Pinpoint the cell where the given text exists, returning its (X, Y) midpoint coordinate. 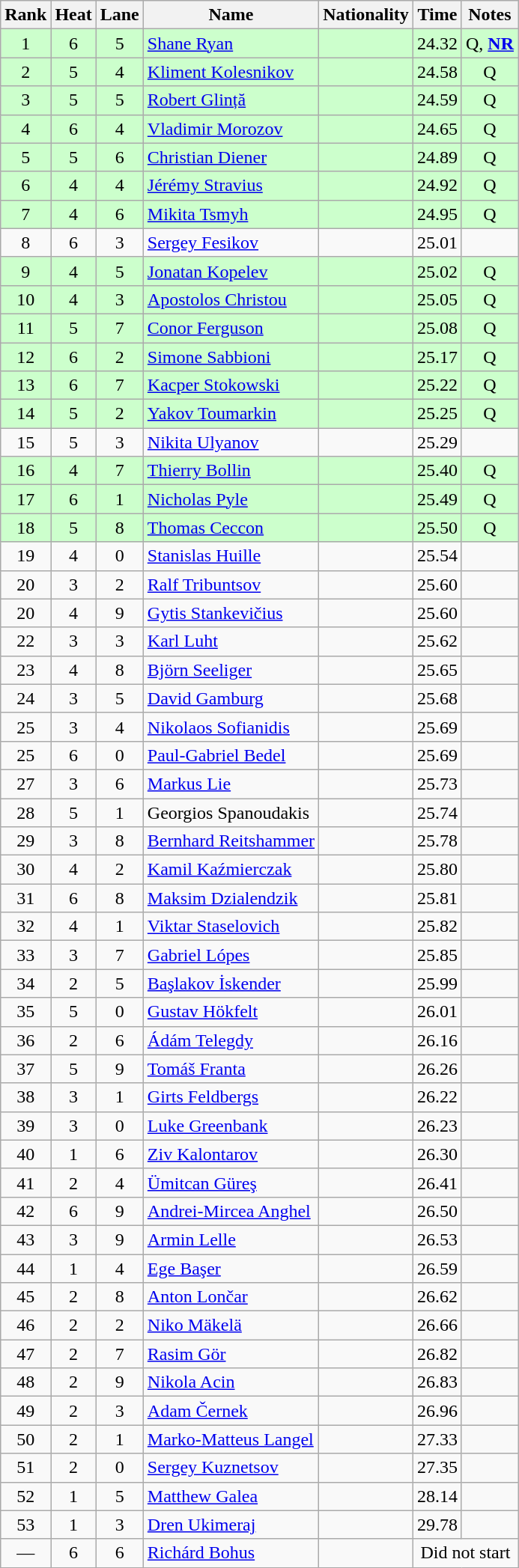
18 (25, 528)
24 (25, 698)
Kamil Kaźmierczak (231, 870)
25.74 (437, 812)
53 (25, 1525)
42 (25, 1211)
25.78 (437, 841)
Niko Mäkelä (231, 1326)
25.22 (437, 385)
Tomáš Franta (231, 1069)
Nationality (366, 15)
Yakov Toumarkin (231, 414)
25.99 (437, 983)
28 (25, 812)
Gabriel Lópes (231, 955)
25.29 (437, 442)
Simone Sabbioni (231, 357)
Mikita Tsmyh (231, 214)
23 (25, 670)
Girts Feldbergs (231, 1097)
Apostolos Christou (231, 299)
19 (25, 556)
24.92 (437, 186)
10 (25, 299)
Christian Diener (231, 157)
Time (437, 15)
25.17 (437, 357)
25.65 (437, 670)
Stanislas Huille (231, 556)
26.50 (437, 1211)
David Gamburg (231, 698)
14 (25, 414)
26.16 (437, 1040)
Gytis Stankevičius (231, 613)
Björn Seeliger (231, 670)
45 (25, 1297)
Andrei-Mircea Anghel (231, 1211)
43 (25, 1239)
26.22 (437, 1097)
Richárd Bohus (231, 1553)
17 (25, 499)
11 (25, 328)
Adam Černek (231, 1411)
24.65 (437, 129)
26.62 (437, 1297)
Kliment Kolesnikov (231, 72)
29.78 (437, 1525)
Sergey Fesikov (231, 242)
26.23 (437, 1126)
26.66 (437, 1326)
Paul-Gabriel Bedel (231, 755)
25.85 (437, 955)
Karl Luht (231, 641)
26.59 (437, 1269)
52 (25, 1496)
Markus Lie (231, 784)
Başlakov İskender (231, 983)
15 (25, 442)
25.49 (437, 499)
Anton Lončar (231, 1297)
Jonatan Kopelev (231, 271)
Notes (490, 15)
35 (25, 1012)
26.96 (437, 1411)
51 (25, 1468)
Gustav Hökfelt (231, 1012)
25.54 (437, 556)
Nikolaos Sofianidis (231, 727)
25.02 (437, 271)
26.83 (437, 1382)
40 (25, 1154)
26.82 (437, 1354)
Maksim Dzialendzik (231, 898)
Nikita Ulyanov (231, 442)
Kacper Stokowski (231, 385)
24.95 (437, 214)
34 (25, 983)
Dren Ukimeraj (231, 1525)
Nicholas Pyle (231, 499)
Name (231, 15)
Ege Başer (231, 1269)
27.33 (437, 1439)
37 (25, 1069)
26.53 (437, 1239)
25.25 (437, 414)
25.08 (437, 328)
Did not start (465, 1553)
Ádám Telegdy (231, 1040)
Matthew Galea (231, 1496)
Thierry Bollin (231, 471)
27 (25, 784)
22 (25, 641)
25.80 (437, 870)
48 (25, 1382)
28.14 (437, 1496)
Ziv Kalontarov (231, 1154)
Jérémy Stravius (231, 186)
25.73 (437, 784)
47 (25, 1354)
Thomas Ceccon (231, 528)
26.41 (437, 1183)
24.32 (437, 43)
31 (25, 898)
26.26 (437, 1069)
32 (25, 927)
33 (25, 955)
Marko-Matteus Langel (231, 1439)
27.35 (437, 1468)
Q, NR (490, 43)
Bernhard Reitshammer (231, 841)
25.62 (437, 641)
39 (25, 1126)
Viktar Staselovich (231, 927)
Heat (73, 15)
Vladimir Morozov (231, 129)
Robert Glință (231, 100)
Rasim Gör (231, 1354)
41 (25, 1183)
49 (25, 1411)
16 (25, 471)
12 (25, 357)
38 (25, 1097)
25.68 (437, 698)
Ümitcan Güreş (231, 1183)
24.89 (437, 157)
Rank (25, 15)
50 (25, 1439)
25.01 (437, 242)
44 (25, 1269)
26.30 (437, 1154)
25.82 (437, 927)
Ralf Tribuntsov (231, 585)
24.58 (437, 72)
46 (25, 1326)
Armin Lelle (231, 1239)
25.40 (437, 471)
— (25, 1553)
25.05 (437, 299)
36 (25, 1040)
30 (25, 870)
25.50 (437, 528)
24.59 (437, 100)
25.81 (437, 898)
13 (25, 385)
Conor Ferguson (231, 328)
Georgios Spanoudakis (231, 812)
Lane (120, 15)
Nikola Acin (231, 1382)
26.01 (437, 1012)
Shane Ryan (231, 43)
Sergey Kuznetsov (231, 1468)
Luke Greenbank (231, 1126)
29 (25, 841)
